Capture the cell that displays the provided text and extract its [X, Y] central coordinate. 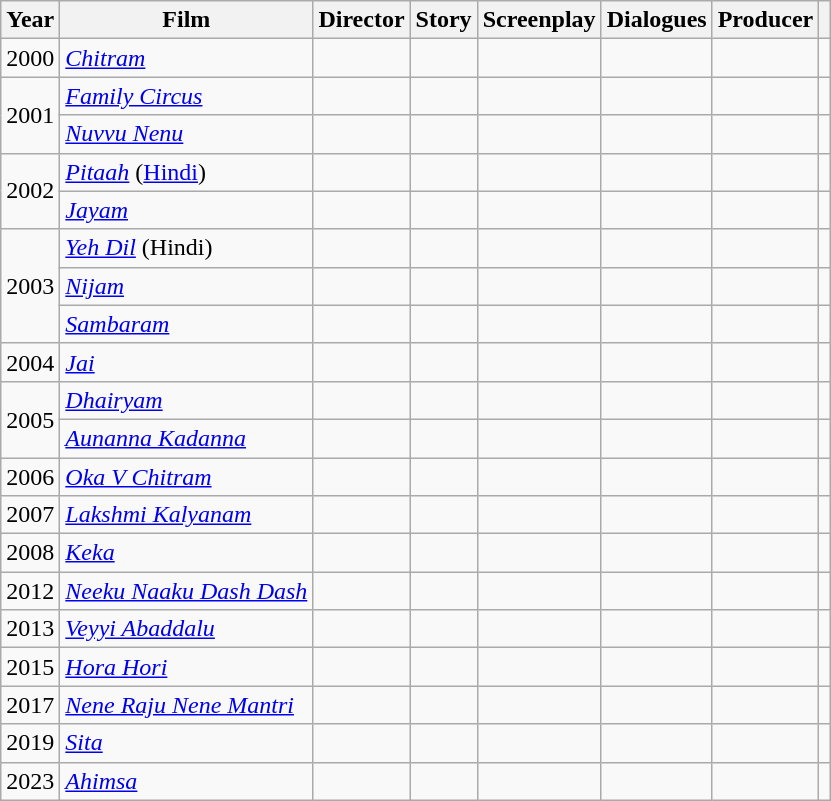
2008 [30, 553]
2019 [30, 743]
Nijam [186, 286]
Dialogues [656, 20]
Oka V Chitram [186, 477]
Chitram [186, 58]
Hora Hori [186, 667]
2002 [30, 191]
Ahimsa [186, 781]
Year [30, 20]
2017 [30, 705]
2006 [30, 477]
Sambaram [186, 324]
2013 [30, 629]
Keka [186, 553]
Yeh Dil (Hindi) [186, 248]
Jayam [186, 210]
Pitaah (Hindi) [186, 172]
Story [444, 20]
Dhairyam [186, 400]
2005 [30, 419]
Lakshmi Kalyanam [186, 515]
2001 [30, 115]
2023 [30, 781]
Jai [186, 362]
2012 [30, 591]
Sita [186, 743]
2003 [30, 286]
Neeku Naaku Dash Dash [186, 591]
Family Circus [186, 96]
2007 [30, 515]
2000 [30, 58]
Producer [766, 20]
Veyyi Abaddalu [186, 629]
Director [362, 20]
Nene Raju Nene Mantri [186, 705]
2004 [30, 362]
Screenplay [539, 20]
Film [186, 20]
Aunanna Kadanna [186, 438]
Nuvvu Nenu [186, 134]
2015 [30, 667]
